Return [x, y] of the center of cell containing provided text 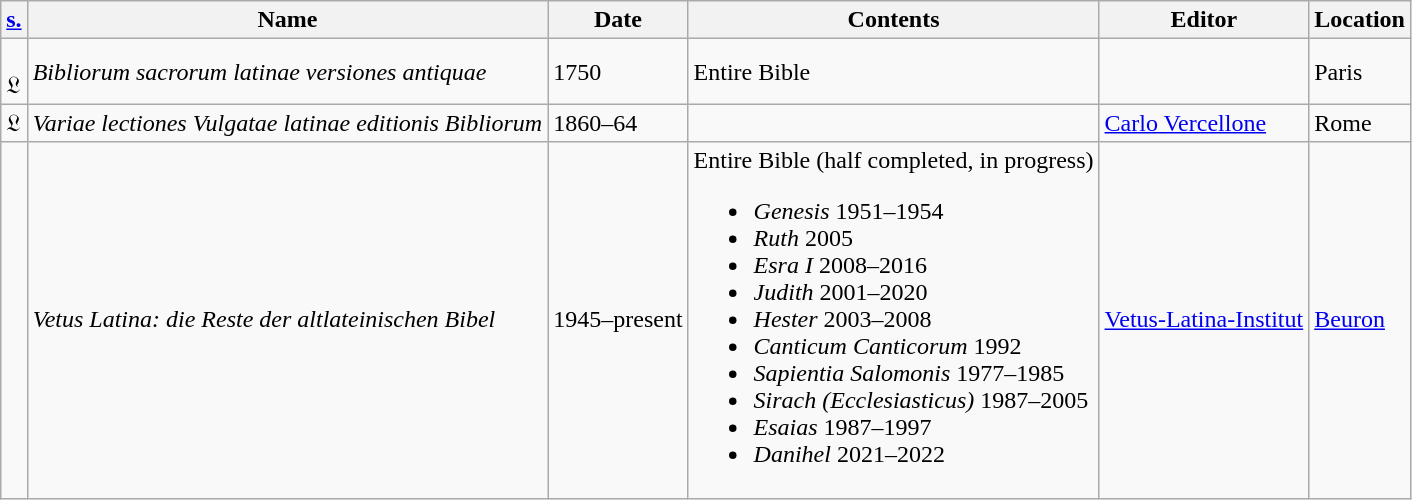
Location [1360, 20]
Name [288, 20]
s. [14, 20]
Paris [1360, 72]
Variae lectiones Vulgatae latinae editionis Bibliorum [288, 123]
Entire Bible [894, 72]
Vetus Latina: die Reste der altlateinischen Bibel [288, 320]
Date [618, 20]
1945–present [618, 320]
1750 [618, 72]
Rome [1360, 123]
Editor [1204, 20]
Beuron [1360, 320]
Bibliorum sacrorum latinae versiones antiquae [288, 72]
Carlo Vercellone [1204, 123]
Vetus-Latina-Institut [1204, 320]
1860–64 [618, 123]
Contents [894, 20]
